Return the (X, Y) coordinate for the center point of the cell that contains the specified text.  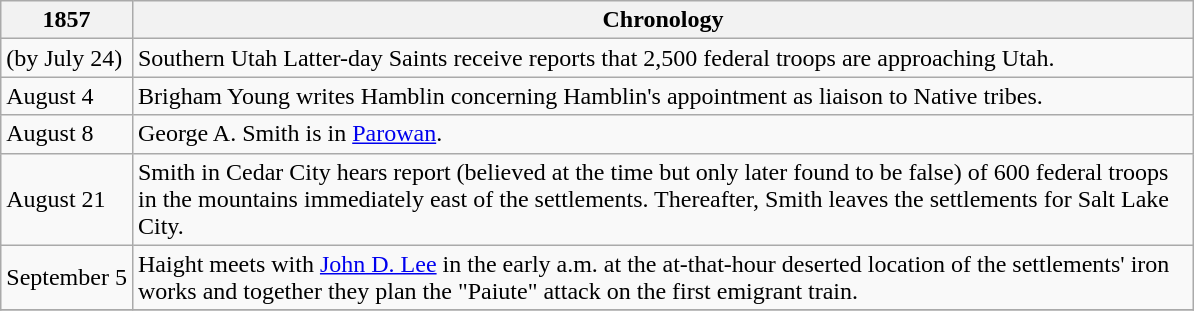
Chronology (662, 20)
Southern Utah Latter-day Saints receive reports that 2,500 federal troops are approaching Utah. (662, 58)
August 21 (67, 199)
(by July 24) (67, 58)
1857 (67, 20)
August 8 (67, 134)
September 5 (67, 278)
George A. Smith is in Parowan. (662, 134)
Brigham Young writes Hamblin concerning Hamblin's appointment as liaison to Native tribes. (662, 96)
August 4 (67, 96)
